Provide the [x, y] coordinate of the cell's center where the given text is located.  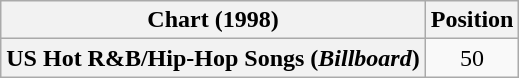
50 [472, 58]
Chart (1998) [213, 20]
US Hot R&B/Hip-Hop Songs (Billboard) [213, 58]
Position [472, 20]
